Determine the (x, y) coordinate at the center of the cell enclosing the given text.  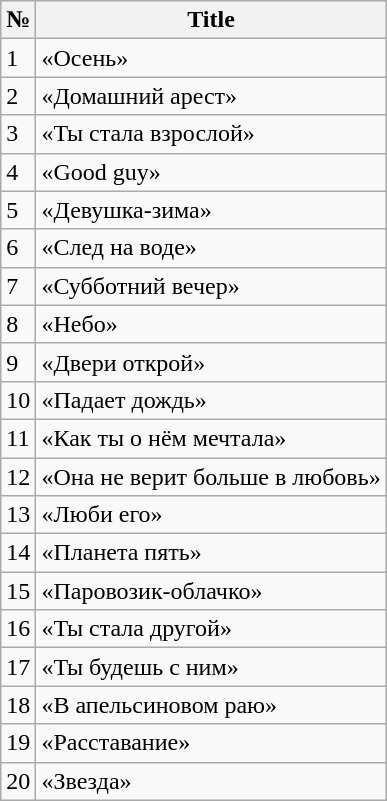
10 (18, 400)
7 (18, 286)
3 (18, 134)
«Люби его» (211, 515)
17 (18, 667)
6 (18, 248)
«Как ты о нём мечтала» (211, 438)
«Ты стала взрослой» (211, 134)
8 (18, 324)
12 (18, 477)
№ (18, 20)
«В апельсиновом раю» (211, 705)
4 (18, 172)
18 (18, 705)
«Двери открой» (211, 362)
«Девушка-зима» (211, 210)
5 (18, 210)
«Звезда» (211, 781)
«Осень» (211, 58)
«След на воде» (211, 248)
Title (211, 20)
«Падает дождь» (211, 400)
«Good guy» (211, 172)
20 (18, 781)
9 (18, 362)
16 (18, 629)
13 (18, 515)
«Ты будешь с ним» (211, 667)
1 (18, 58)
«Она не верит больше в любовь» (211, 477)
«Ты стала другой» (211, 629)
14 (18, 553)
19 (18, 743)
15 (18, 591)
2 (18, 96)
«Домашний арест» (211, 96)
«Расставание» (211, 743)
11 (18, 438)
«Планета пять» (211, 553)
«Небо» (211, 324)
«Субботний вечер» (211, 286)
«Паровозик-облачко» (211, 591)
